Capture the cell that displays the provided text and extract its [X, Y] central coordinate. 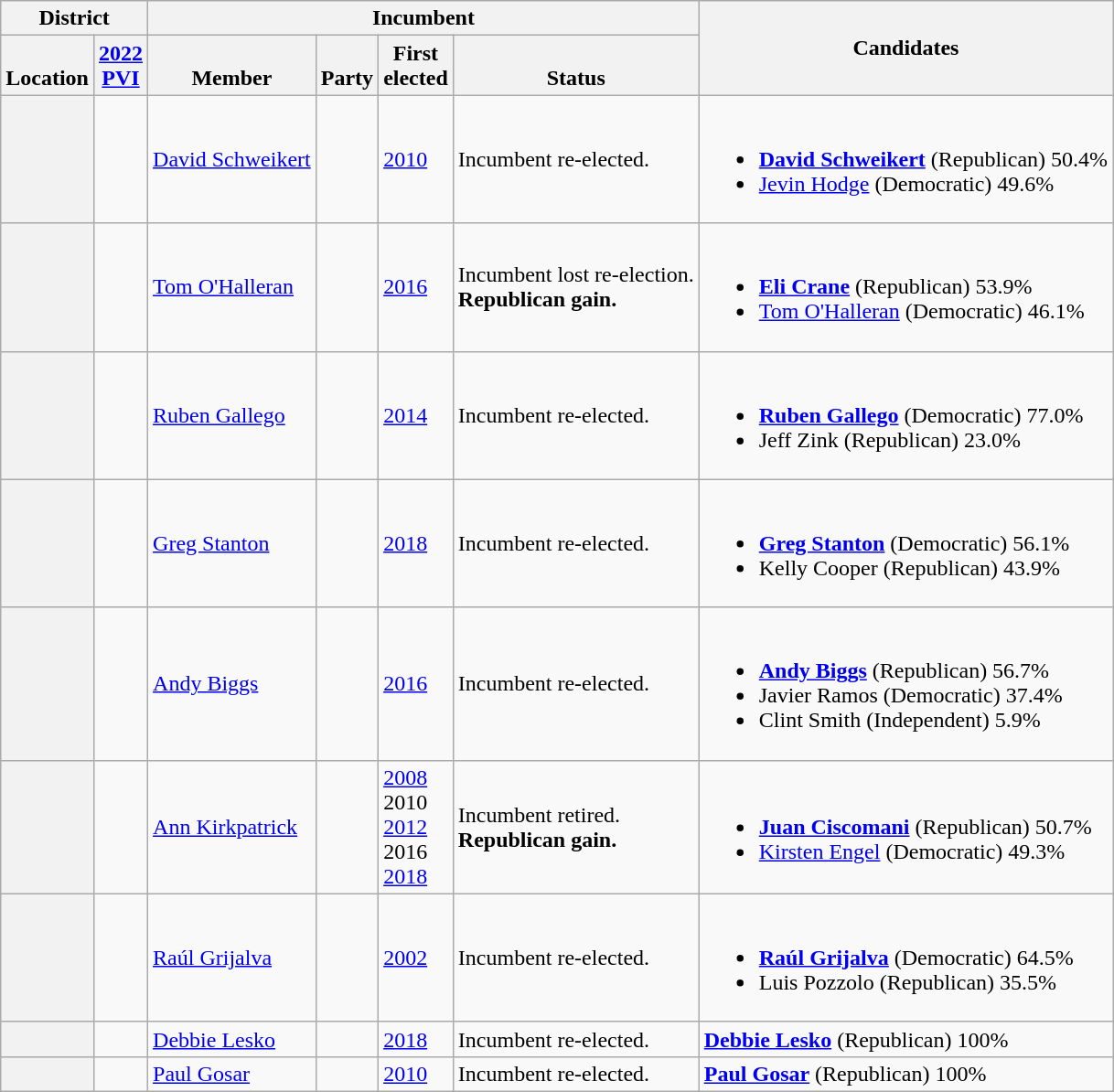
District [75, 18]
Location [48, 66]
Member [232, 66]
Incumbent [424, 18]
Tom O'Halleran [232, 287]
Ann Kirkpatrick [232, 827]
Party [347, 66]
Firstelected [416, 66]
Paul Gosar [232, 1074]
Status [576, 66]
Andy Biggs [232, 684]
Eli Crane (Republican) 53.9%Tom O'Halleran (Democratic) 46.1% [905, 287]
2022PVI [121, 66]
20082010 20122016 2018 [416, 827]
Juan Ciscomani (Republican) 50.7%Kirsten Engel (Democratic) 49.3% [905, 827]
David Schweikert [232, 159]
Debbie Lesko (Republican) 100% [905, 1039]
Raúl Grijalva [232, 958]
2002 [416, 958]
Ruben Gallego [232, 415]
Paul Gosar (Republican) 100% [905, 1074]
Incumbent retired.Republican gain. [576, 827]
Raúl Grijalva (Democratic) 64.5%Luis Pozzolo (Republican) 35.5% [905, 958]
2014 [416, 415]
David Schweikert (Republican) 50.4%Jevin Hodge (Democratic) 49.6% [905, 159]
Incumbent lost re-election.Republican gain. [576, 287]
Candidates [905, 48]
Greg Stanton [232, 543]
Ruben Gallego (Democratic) 77.0%Jeff Zink (Republican) 23.0% [905, 415]
Andy Biggs (Republican) 56.7%Javier Ramos (Democratic) 37.4%Clint Smith (Independent) 5.9% [905, 684]
Greg Stanton (Democratic) 56.1%Kelly Cooper (Republican) 43.9% [905, 543]
Debbie Lesko [232, 1039]
